Provide the (x, y) coordinate of the cell's center where the given text is located.  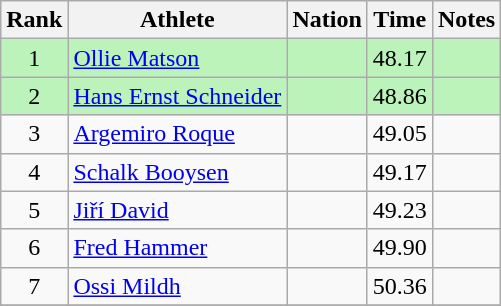
7 (34, 286)
Jiří David (178, 210)
Rank (34, 20)
Time (400, 20)
Fred Hammer (178, 248)
Ollie Matson (178, 58)
1 (34, 58)
48.86 (400, 96)
48.17 (400, 58)
49.05 (400, 134)
4 (34, 172)
49.17 (400, 172)
49.90 (400, 248)
6 (34, 248)
Notes (466, 20)
5 (34, 210)
Athlete (178, 20)
2 (34, 96)
Ossi Mildh (178, 286)
49.23 (400, 210)
Nation (327, 20)
Schalk Booysen (178, 172)
3 (34, 134)
Argemiro Roque (178, 134)
50.36 (400, 286)
Hans Ernst Schneider (178, 96)
